Scan for the cell matching the given text and deliver its [X, Y] coordinate at center. 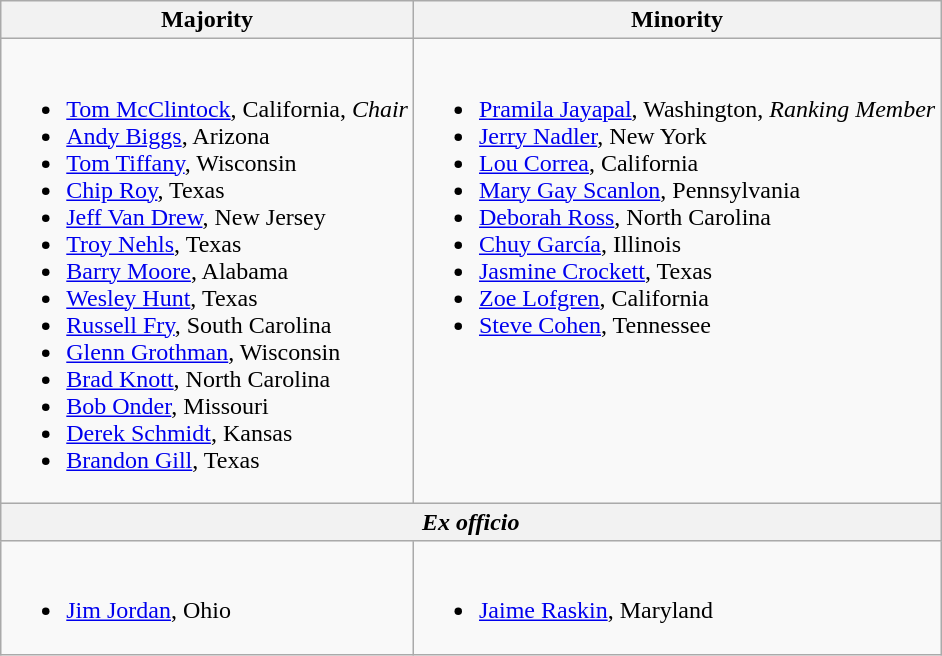
Minority [676, 20]
Jaime Raskin, Maryland [676, 598]
Ex officio [471, 522]
Majority [208, 20]
Jim Jordan, Ohio [208, 598]
